Find where the given text appears and provide that cell's center as [x, y] coordinate. 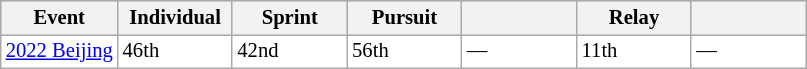
2022 Beijing [60, 51]
Event [60, 17]
42nd [290, 51]
Individual [176, 17]
56th [404, 51]
Pursuit [404, 17]
Sprint [290, 17]
Relay [634, 17]
46th [176, 51]
11th [634, 51]
